Pinpoint the cell where the given text exists, returning its [x, y] midpoint coordinate. 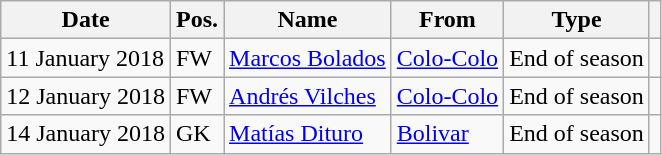
11 January 2018 [86, 58]
Type [577, 20]
Name [308, 20]
14 January 2018 [86, 134]
Marcos Bolados [308, 58]
GK [196, 134]
From [447, 20]
Bolivar [447, 134]
Date [86, 20]
Matías Dituro [308, 134]
12 January 2018 [86, 96]
Pos. [196, 20]
Andrés Vilches [308, 96]
